Scan for the cell matching the given text and deliver its [X, Y] coordinate at center. 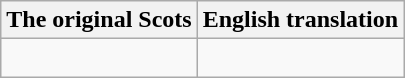
The original Scots [99, 20]
English translation [300, 20]
